Extract the [X, Y] coordinate from the center of the cell holding the provided text.  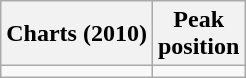
Peakposition [198, 34]
Charts (2010) [77, 34]
